Return (X, Y) of the center of cell containing provided text 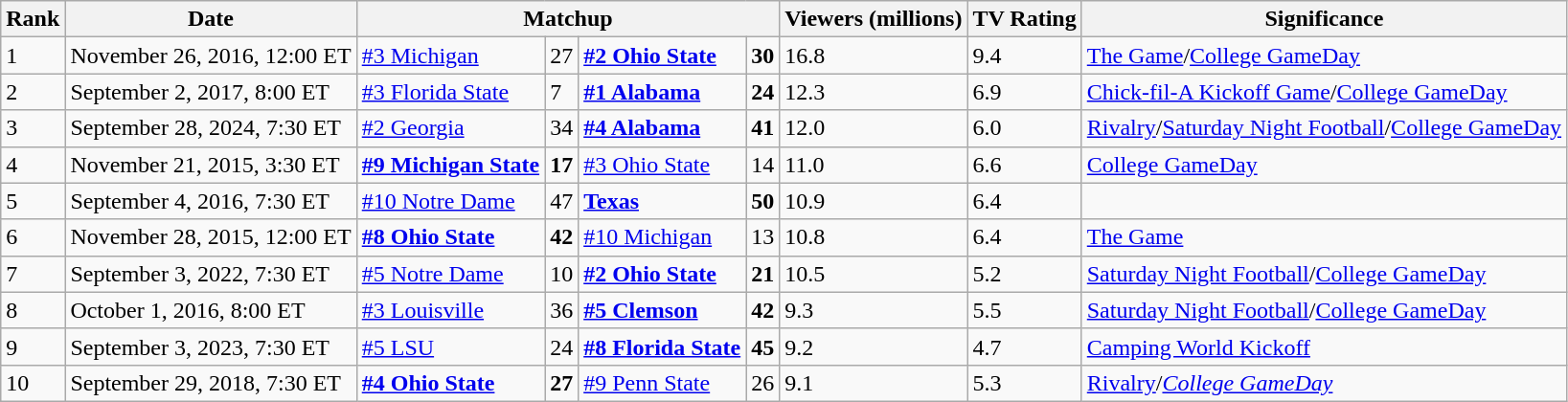
September 3, 2022, 7:30 ET (211, 274)
#8 Ohio State (450, 237)
September 3, 2023, 7:30 ET (211, 346)
5.5 (1025, 310)
The Game/College GameDay (1324, 56)
16.8 (874, 56)
#4 Ohio State (450, 383)
#3 Louisville (450, 310)
9 (33, 346)
#4 Alabama (663, 128)
45 (762, 346)
#2 Georgia (450, 128)
10.9 (874, 201)
13 (762, 237)
30 (762, 56)
6.6 (1025, 165)
#3 Michigan (450, 56)
21 (762, 274)
Texas (663, 201)
Date (211, 19)
#1 Alabama (663, 92)
8 (33, 310)
9.2 (874, 346)
9.1 (874, 383)
12.3 (874, 92)
#9 Michigan State (450, 165)
5.3 (1025, 383)
September 28, 2024, 7:30 ET (211, 128)
47 (561, 201)
2 (33, 92)
12.0 (874, 128)
Significance (1324, 19)
41 (762, 128)
34 (561, 128)
September 29, 2018, 7:30 ET (211, 383)
4 (33, 165)
October 1, 2016, 8:00 ET (211, 310)
10.5 (874, 274)
14 (762, 165)
6 (33, 237)
36 (561, 310)
Viewers (millions) (874, 19)
September 2, 2017, 8:00 ET (211, 92)
Matchup (568, 19)
4.7 (1025, 346)
The Game (1324, 237)
11.0 (874, 165)
50 (762, 201)
November 28, 2015, 12:00 ET (211, 237)
#5 LSU (450, 346)
Chick-fil-A Kickoff Game/College GameDay (1324, 92)
September 4, 2016, 7:30 ET (211, 201)
Rank (33, 19)
17 (561, 165)
November 26, 2016, 12:00 ET (211, 56)
#3 Florida State (450, 92)
TV Rating (1025, 19)
Rivalry/College GameDay (1324, 383)
Camping World Kickoff (1324, 346)
26 (762, 383)
College GameDay (1324, 165)
3 (33, 128)
#5 Notre Dame (450, 274)
#5 Clemson (663, 310)
November 21, 2015, 3:30 ET (211, 165)
#3 Ohio State (663, 165)
Rivalry/Saturday Night Football/College GameDay (1324, 128)
5.2 (1025, 274)
#8 Florida State (663, 346)
#9 Penn State (663, 383)
10.8 (874, 237)
9.3 (874, 310)
6.9 (1025, 92)
1 (33, 56)
5 (33, 201)
9.4 (1025, 56)
#10 Michigan (663, 237)
#10 Notre Dame (450, 201)
6.0 (1025, 128)
